Return (X, Y) of the center of cell containing provided text 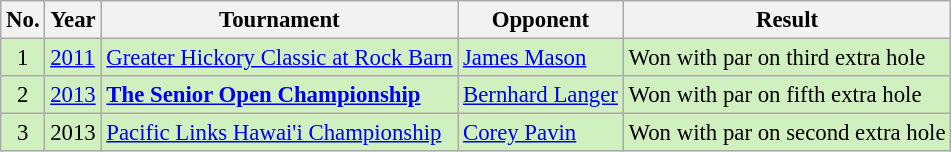
The Senior Open Championship (280, 95)
2 (23, 95)
Opponent (541, 20)
3 (23, 133)
2011 (73, 58)
Bernhard Langer (541, 95)
Won with par on second extra hole (787, 133)
Result (787, 20)
No. (23, 20)
Year (73, 20)
Pacific Links Hawai'i Championship (280, 133)
Won with par on third extra hole (787, 58)
Tournament (280, 20)
Greater Hickory Classic at Rock Barn (280, 58)
1 (23, 58)
Won with par on fifth extra hole (787, 95)
James Mason (541, 58)
Corey Pavin (541, 133)
